For the text-containing cell, return its midpoint in (x, y) coordinate format. 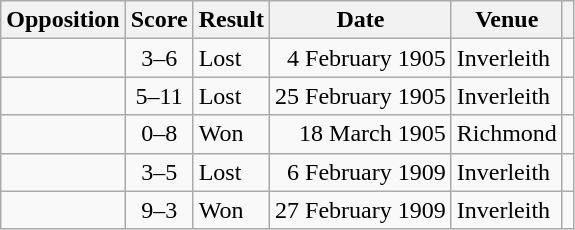
Score (159, 20)
25 February 1905 (361, 96)
6 February 1909 (361, 172)
Date (361, 20)
0–8 (159, 134)
5–11 (159, 96)
4 February 1905 (361, 58)
Opposition (63, 20)
27 February 1909 (361, 210)
Result (231, 20)
3–6 (159, 58)
9–3 (159, 210)
Richmond (506, 134)
3–5 (159, 172)
18 March 1905 (361, 134)
Venue (506, 20)
